Search for the cell housing the specified text and yield its [X, Y] center coordinate. 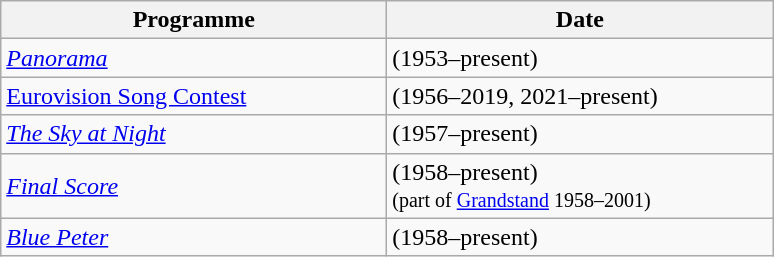
Final Score [194, 186]
Eurovision Song Contest [194, 96]
The Sky at Night [194, 134]
Programme [194, 20]
Date [580, 20]
Blue Peter [194, 237]
(1958–present)(part of Grandstand 1958–2001) [580, 186]
(1958–present) [580, 237]
(1957–present) [580, 134]
(1953–present) [580, 58]
Panorama [194, 58]
(1956–2019, 2021–present) [580, 96]
